Locate the cell with the specified text and output its (x, y) center coordinate. 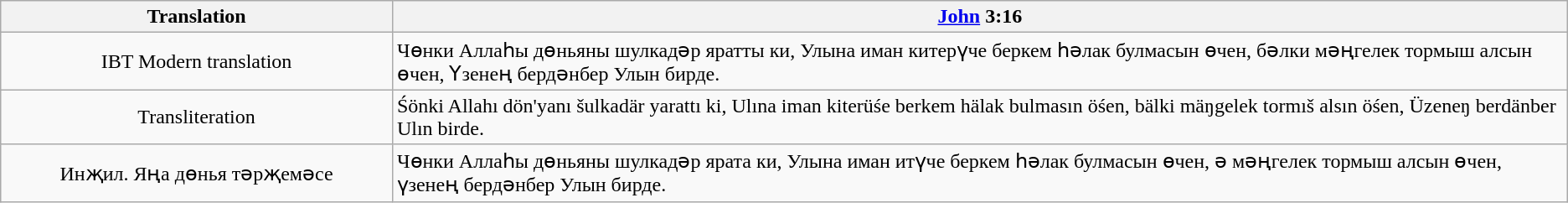
Transliteration (197, 117)
Инҗил. Яңа дөнья тәрҗемәсе (197, 173)
Чөнки Аллаһы дөньяны шулкадәр ярата ки, Улына иман итүче беркем һәлак булмасын өчен, ә мәңгелек тормыш алсын өчен, үзенең бердәнбер Улын бирде. (980, 173)
IBT Modern translation (197, 61)
John 3:16 (980, 17)
Translation (197, 17)
